For the text-containing cell, return its midpoint in (x, y) coordinate format. 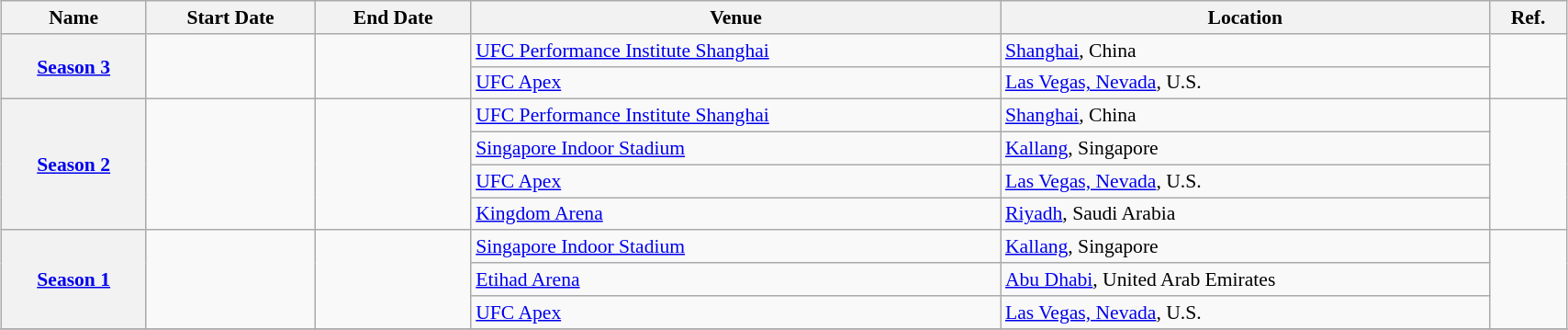
Kingdom Arena (736, 214)
Season 2 (73, 165)
Venue (736, 17)
Riyadh, Saudi Arabia (1245, 214)
End Date (393, 17)
Abu Dhabi, United Arab Emirates (1245, 279)
Name (73, 17)
Etihad Arena (736, 279)
Season 1 (73, 279)
Ref. (1529, 17)
Season 3 (73, 66)
Location (1245, 17)
Start Date (230, 17)
